From the cell containing the given text, extract its center point as [X, Y] coordinate. 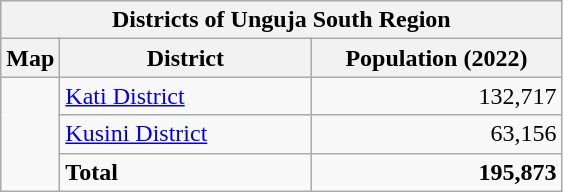
195,873 [436, 172]
63,156 [436, 134]
Kati District [186, 96]
Total [186, 172]
Population (2022) [436, 58]
District [186, 58]
132,717 [436, 96]
Map [30, 58]
Districts of Unguja South Region [282, 20]
Kusini District [186, 134]
